From the cell containing the given text, extract its center point as [X, Y] coordinate. 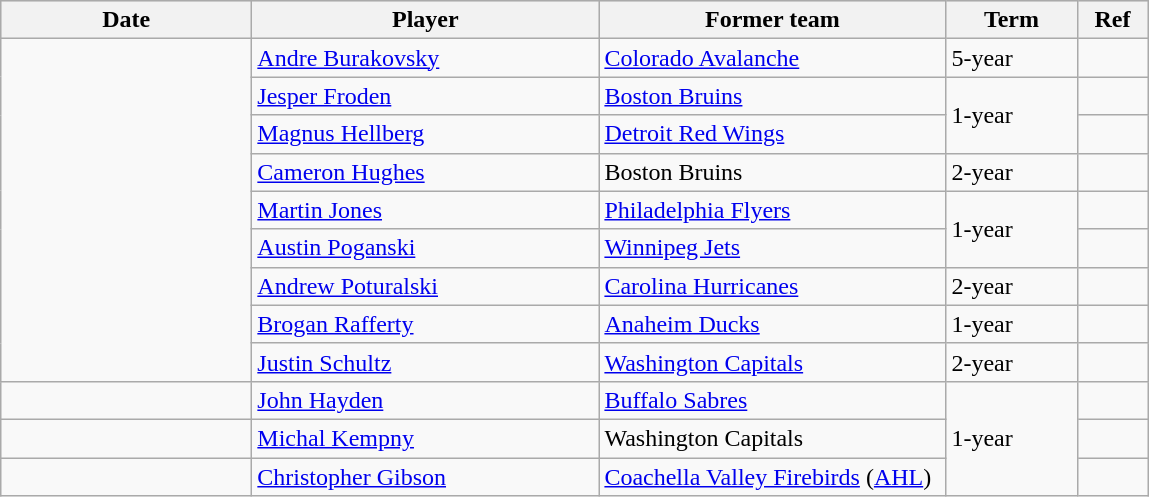
Austin Poganski [426, 248]
Cameron Hughes [426, 172]
Coachella Valley Firebirds (AHL) [772, 477]
Martin Jones [426, 210]
John Hayden [426, 400]
5-year [1012, 58]
Carolina Hurricanes [772, 286]
Andre Burakovsky [426, 58]
Former team [772, 20]
Justin Schultz [426, 362]
Brogan Rafferty [426, 324]
Date [126, 20]
Buffalo Sabres [772, 400]
Andrew Poturalski [426, 286]
Jesper Froden [426, 96]
Detroit Red Wings [772, 134]
Colorado Avalanche [772, 58]
Ref [1112, 20]
Christopher Gibson [426, 477]
Player [426, 20]
Term [1012, 20]
Philadelphia Flyers [772, 210]
Winnipeg Jets [772, 248]
Michal Kempny [426, 438]
Anaheim Ducks [772, 324]
Magnus Hellberg [426, 134]
